Find where the given text appears and provide that cell's center as (X, Y) coordinate. 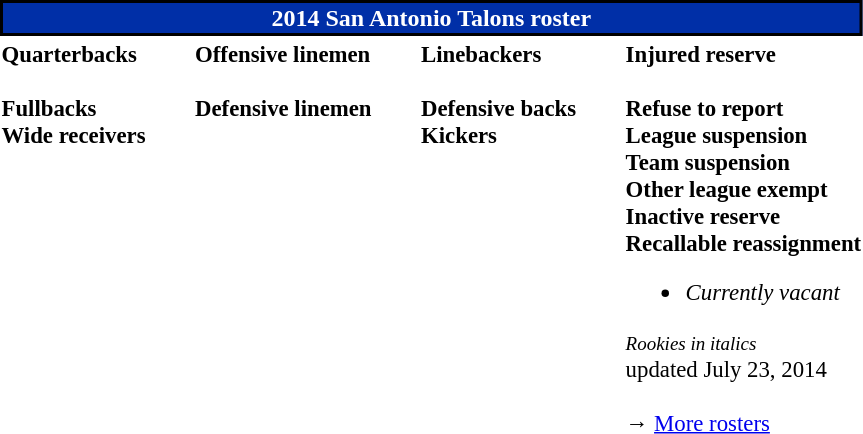
2014 San Antonio Talons roster (432, 18)
